For the text-containing cell, return its midpoint in (X, Y) coordinate format. 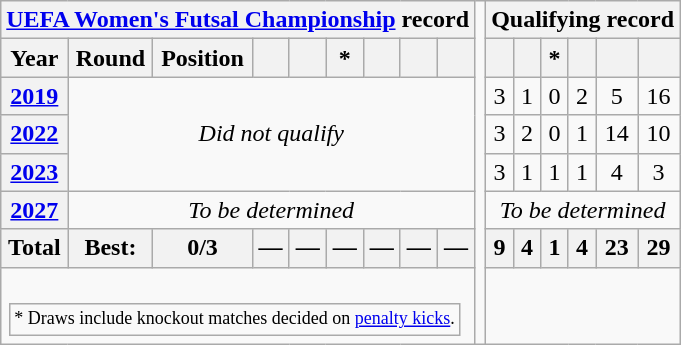
2027 (34, 210)
Total (34, 248)
16 (659, 96)
Round (110, 58)
29 (659, 248)
10 (659, 134)
0/3 (202, 248)
Qualifying record (583, 20)
Did not qualify (272, 134)
23 (617, 248)
UEFA Women's Futsal Championship record (238, 20)
9 (500, 248)
2023 (34, 172)
Position (202, 58)
14 (617, 134)
2019 (34, 96)
Best: (110, 248)
Year (34, 58)
2022 (34, 134)
5 (617, 96)
